Return the (X, Y) coordinate for the center point of the cell that contains the specified text.  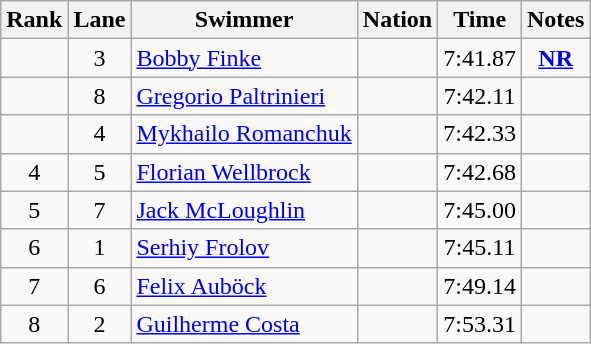
NR (555, 58)
7:42.11 (480, 96)
7:41.87 (480, 58)
2 (100, 324)
3 (100, 58)
7:45.11 (480, 248)
7:42.68 (480, 172)
7:53.31 (480, 324)
Jack McLoughlin (244, 210)
Mykhailo Romanchuk (244, 134)
Lane (100, 20)
Nation (397, 20)
Notes (555, 20)
Time (480, 20)
Serhiy Frolov (244, 248)
Bobby Finke (244, 58)
Guilherme Costa (244, 324)
Felix Auböck (244, 286)
7:42.33 (480, 134)
Florian Wellbrock (244, 172)
Rank (34, 20)
7:49.14 (480, 286)
7:45.00 (480, 210)
Gregorio Paltrinieri (244, 96)
1 (100, 248)
Swimmer (244, 20)
